Capture the cell that displays the provided text and extract its [x, y] central coordinate. 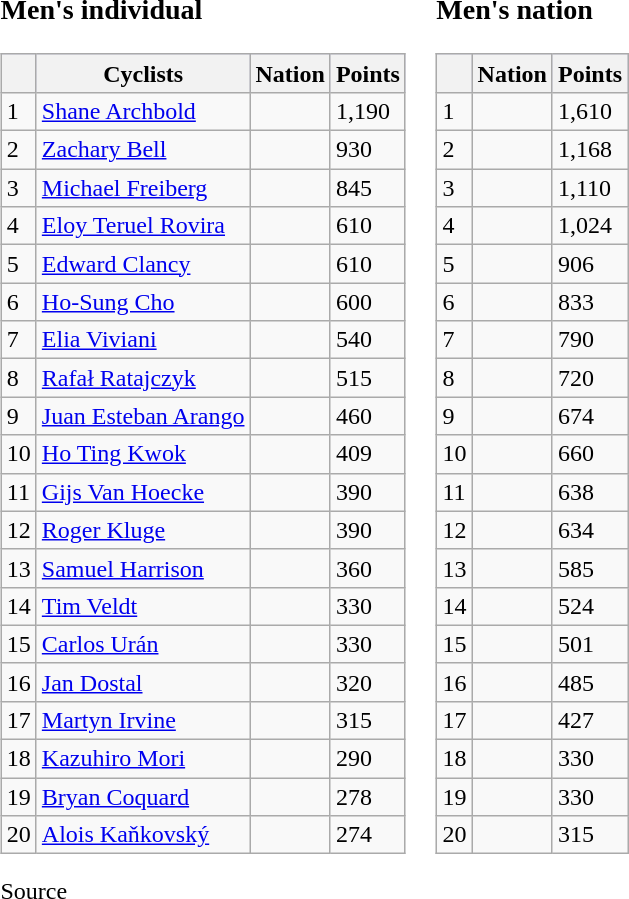
290 [368, 759]
674 [590, 416]
Alois Kaňkovský [143, 835]
Zachary Bell [143, 150]
790 [590, 340]
638 [590, 492]
485 [590, 682]
Ho Ting Kwok [143, 454]
Michael Freiberg [143, 188]
360 [368, 568]
Bryan Coquard [143, 797]
540 [368, 340]
524 [590, 606]
320 [368, 682]
460 [368, 416]
274 [368, 835]
278 [368, 797]
Rafał Ratajczyk [143, 378]
Eloy Teruel Rovira [143, 226]
Edward Clancy [143, 264]
845 [368, 188]
Cyclists [143, 73]
409 [368, 454]
600 [368, 302]
Elia Viviani [143, 340]
833 [590, 302]
427 [590, 720]
1,190 [368, 111]
585 [590, 568]
501 [590, 644]
720 [590, 378]
Kazuhiro Mori [143, 759]
Martyn Irvine [143, 720]
Juan Esteban Arango [143, 416]
Jan Dostal [143, 682]
1,024 [590, 226]
Carlos Urán [143, 644]
1,110 [590, 188]
660 [590, 454]
1,168 [590, 150]
Roger Kluge [143, 530]
Tim Veldt [143, 606]
906 [590, 264]
Ho-Sung Cho [143, 302]
Samuel Harrison [143, 568]
1,610 [590, 111]
930 [368, 150]
515 [368, 378]
Gijs Van Hoecke [143, 492]
634 [590, 530]
Shane Archbold [143, 111]
